Return the [X, Y] coordinate for the center point of the cell that contains the specified text.  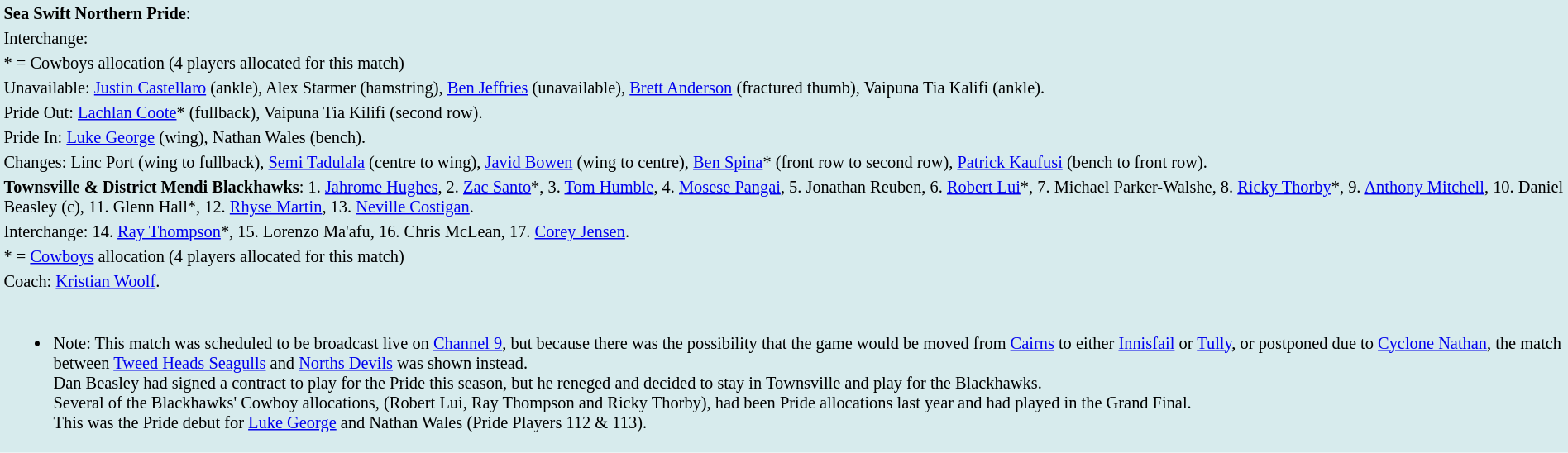
Pride Out: Lachlan Coote* (fullback), Vaipuna Tia Kilifi (second row). [784, 112]
Interchange: 14. Ray Thompson*, 15. Lorenzo Ma'afu, 16. Chris McLean, 17. Corey Jensen. [784, 231]
Pride In: Luke George (wing), Nathan Wales (bench). [784, 137]
Coach: Kristian Woolf. [784, 281]
Interchange: [784, 38]
Sea Swift Northern Pride: [784, 13]
